Capture the cell that displays the provided text and extract its (x, y) central coordinate. 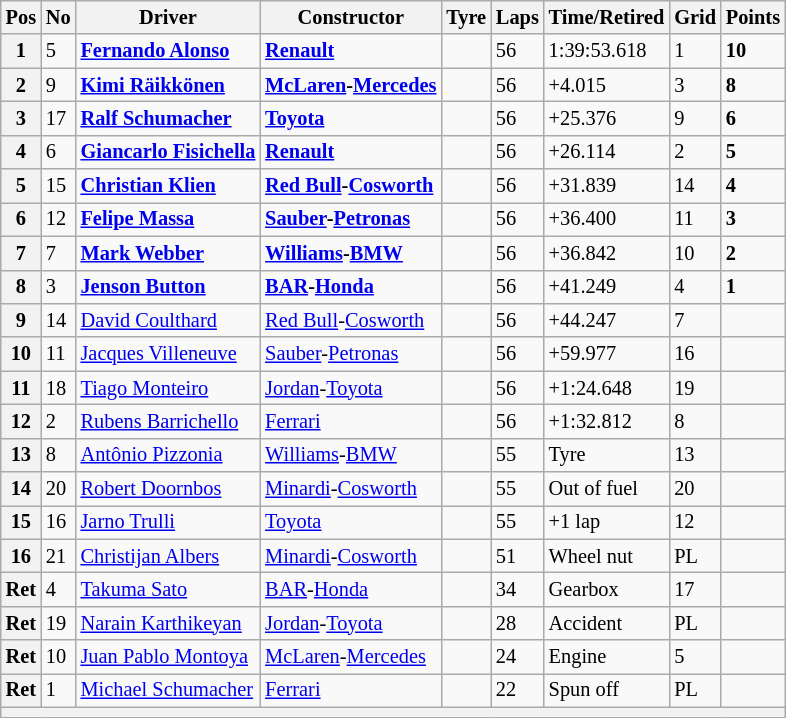
21 (58, 556)
1:39:53.618 (607, 51)
+41.249 (607, 287)
+1 lap (607, 522)
Michael Schumacher (168, 690)
Robert Doornbos (168, 489)
Christian Klien (168, 186)
Out of fuel (607, 489)
+26.114 (607, 152)
Mark Webber (168, 253)
Driver (168, 17)
+4.015 (607, 85)
Wheel nut (607, 556)
No (58, 17)
Spun off (607, 690)
+1:24.648 (607, 388)
Constructor (350, 17)
+36.842 (607, 253)
Jacques Villeneuve (168, 354)
Grid (695, 17)
Ralf Schumacher (168, 118)
Gearbox (607, 589)
51 (518, 556)
Points (753, 17)
28 (518, 623)
Pos (21, 17)
Time/Retired (607, 17)
Narain Karthikeyan (168, 623)
22 (518, 690)
Fernando Alonso (168, 51)
Felipe Massa (168, 219)
Accident (607, 623)
Jarno Trulli (168, 522)
+1:32.812 (607, 421)
+36.400 (607, 219)
Christijan Albers (168, 556)
+31.839 (607, 186)
Tiago Monteiro (168, 388)
18 (58, 388)
Engine (607, 657)
David Coulthard (168, 320)
+44.247 (607, 320)
Giancarlo Fisichella (168, 152)
Jenson Button (168, 287)
+25.376 (607, 118)
+59.977 (607, 354)
Kimi Räikkönen (168, 85)
Rubens Barrichello (168, 421)
Juan Pablo Montoya (168, 657)
34 (518, 589)
24 (518, 657)
Takuma Sato (168, 589)
Laps (518, 17)
Antônio Pizzonia (168, 455)
